Find where the given text appears and provide that cell's center as (X, Y) coordinate. 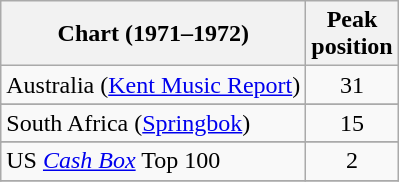
Chart (1971–1972) (154, 34)
US Cash Box Top 100 (154, 161)
2 (352, 161)
Peakposition (352, 34)
31 (352, 85)
Australia (Kent Music Report) (154, 85)
South Africa (Springbok) (154, 123)
15 (352, 123)
